Extract the [x, y] coordinate from the center of the cell holding the provided text.  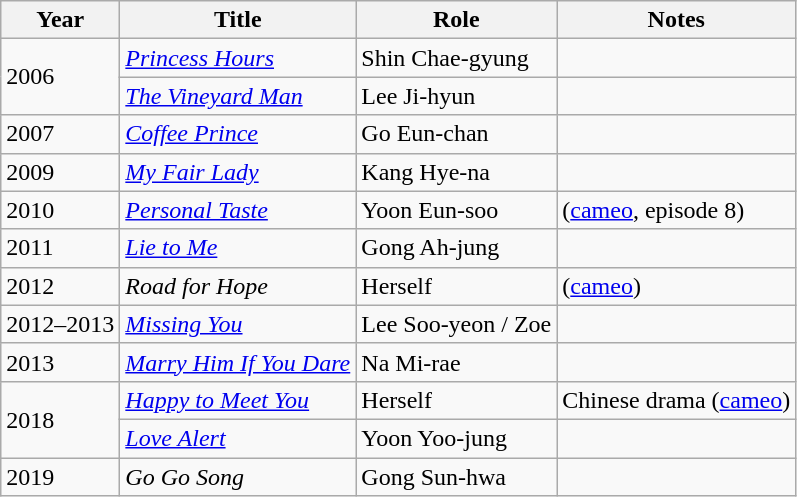
Love Alert [238, 438]
Missing You [238, 324]
Marry Him If You Dare [238, 362]
2019 [60, 477]
Lie to Me [238, 248]
Lee Ji-hyun [456, 96]
Chinese drama (cameo) [676, 400]
Yoon Yoo-jung [456, 438]
The Vineyard Man [238, 96]
Yoon Eun-soo [456, 210]
Kang Hye-na [456, 172]
2013 [60, 362]
2011 [60, 248]
Road for Hope [238, 286]
Gong Ah-jung [456, 248]
Happy to Meet You [238, 400]
2012–2013 [60, 324]
2009 [60, 172]
Go Go Song [238, 477]
Shin Chae-gyung [456, 58]
Lee Soo-yeon / Zoe [456, 324]
Princess Hours [238, 58]
Go Eun-chan [456, 134]
Gong Sun-hwa [456, 477]
Personal Taste [238, 210]
Year [60, 20]
Coffee Prince [238, 134]
(cameo) [676, 286]
My Fair Lady [238, 172]
Notes [676, 20]
Role [456, 20]
2006 [60, 77]
2018 [60, 419]
2010 [60, 210]
2007 [60, 134]
(cameo, episode 8) [676, 210]
Na Mi-rae [456, 362]
2012 [60, 286]
Title [238, 20]
